Output the [X, Y] coordinate of the center of the cell containing the given text.  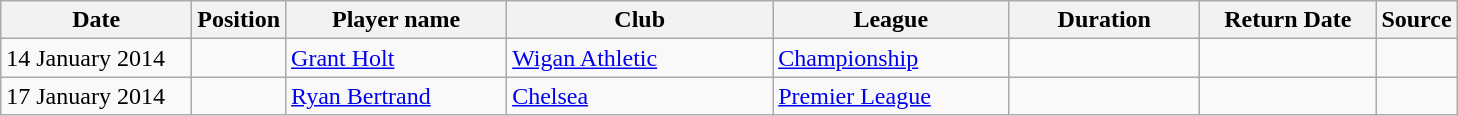
Grant Holt [396, 58]
Date [96, 20]
Player name [396, 20]
Source [1416, 20]
Championship [891, 58]
Chelsea [640, 96]
Duration [1104, 20]
Premier League [891, 96]
League [891, 20]
Return Date [1288, 20]
Club [640, 20]
14 January 2014 [96, 58]
Wigan Athletic [640, 58]
17 January 2014 [96, 96]
Position [239, 20]
Ryan Bertrand [396, 96]
